Search for the cell housing the specified text and yield its [X, Y] center coordinate. 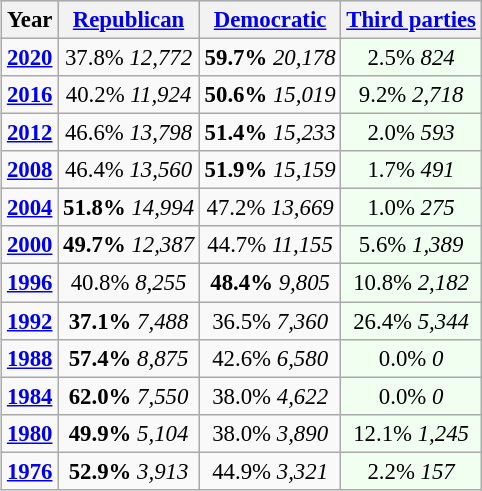
49.7% 12,387 [129, 245]
10.8% 2,182 [411, 283]
40.2% 11,924 [129, 95]
49.9% 5,104 [129, 433]
26.4% 5,344 [411, 321]
2.5% 824 [411, 57]
57.4% 8,875 [129, 358]
12.1% 1,245 [411, 433]
48.4% 9,805 [270, 283]
1976 [30, 471]
2012 [30, 133]
5.6% 1,389 [411, 245]
44.9% 3,321 [270, 471]
2020 [30, 57]
1992 [30, 321]
Democratic [270, 20]
38.0% 4,622 [270, 396]
2.2% 157 [411, 471]
Third parties [411, 20]
46.4% 13,560 [129, 170]
9.2% 2,718 [411, 95]
62.0% 7,550 [129, 396]
Republican [129, 20]
51.8% 14,994 [129, 208]
50.6% 15,019 [270, 95]
1984 [30, 396]
51.9% 15,159 [270, 170]
Year [30, 20]
2.0% 593 [411, 133]
59.7% 20,178 [270, 57]
2000 [30, 245]
38.0% 3,890 [270, 433]
42.6% 6,580 [270, 358]
1988 [30, 358]
2004 [30, 208]
37.8% 12,772 [129, 57]
40.8% 8,255 [129, 283]
36.5% 7,360 [270, 321]
2016 [30, 95]
1.0% 275 [411, 208]
46.6% 13,798 [129, 133]
44.7% 11,155 [270, 245]
37.1% 7,488 [129, 321]
51.4% 15,233 [270, 133]
1980 [30, 433]
2008 [30, 170]
1.7% 491 [411, 170]
1996 [30, 283]
47.2% 13,669 [270, 208]
52.9% 3,913 [129, 471]
